Extract the (X, Y) coordinate from the center of the cell holding the provided text.  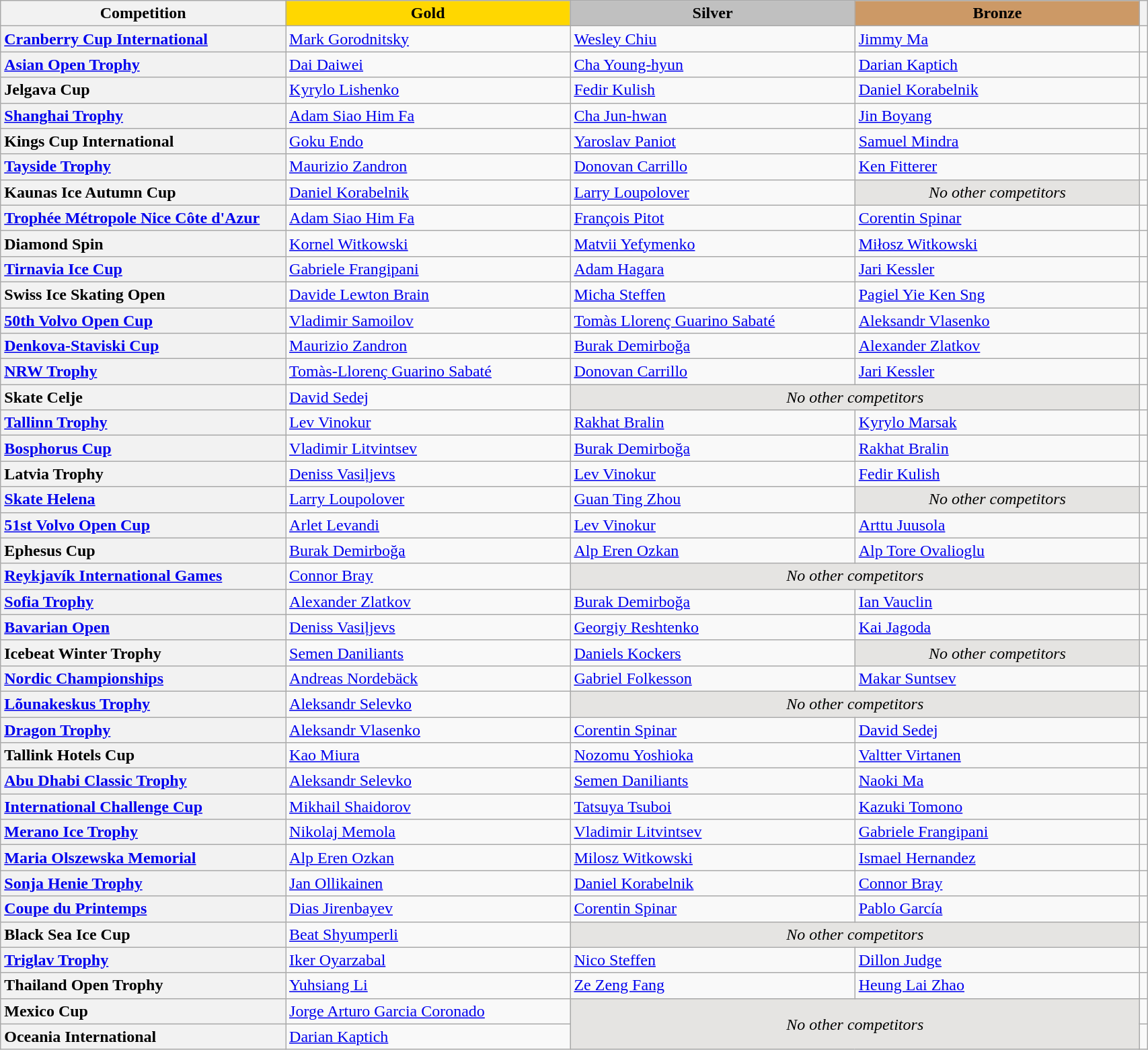
Beat Shyumperli (428, 934)
Nikolaj Memola (428, 832)
Kings Cup International (143, 141)
Thailand Open Trophy (143, 985)
Gabriel Folkesson (713, 678)
Mark Gorodnitsky (428, 39)
Georgiy Reshtenko (713, 627)
Valtter Virtanen (997, 756)
Merano Ice Trophy (143, 832)
Sonja Henie Trophy (143, 883)
Jin Boyang (997, 116)
Kornel Witkowski (428, 243)
Cha Young-hyun (713, 65)
51st Volvo Open Cup (143, 525)
Samuel Mindra (997, 141)
Ismael Hernandez (997, 858)
Silver (713, 13)
Kai Jagoda (997, 627)
NRW Trophy (143, 372)
Andreas Nordebäck (428, 678)
Yaroslav Paniot (713, 141)
Ken Fitterer (997, 167)
Vladimir Samoilov (428, 321)
Nozomu Yoshioka (713, 756)
François Pitot (713, 218)
Iker Oyarzabal (428, 960)
Makar Suntsev (997, 678)
Kazuki Tomono (997, 807)
50th Volvo Open Cup (143, 321)
Diamond Spin (143, 243)
Sofia Trophy (143, 602)
Tomàs-Llorenç Guarino Sabaté (428, 372)
Shanghai Trophy (143, 116)
Pagiel Yie Ken Sng (997, 294)
Tayside Trophy (143, 167)
Lõunakeskus Trophy (143, 704)
Arttu Juusola (997, 525)
Ephesus Cup (143, 551)
Kao Miura (428, 756)
Tallinn Trophy (143, 423)
Skate Helena (143, 499)
Jan Ollikainen (428, 883)
Abu Dhabi Classic Trophy (143, 781)
Trophée Métropole Nice Côte d'Azur (143, 218)
Black Sea Ice Cup (143, 934)
Kyrylo Lishenko (428, 90)
Goku Endo (428, 141)
Naoki Ma (997, 781)
Miłosz Witkowski (997, 243)
Latvia Trophy (143, 474)
Nordic Championships (143, 678)
Denkova-Staviski Cup (143, 346)
Asian Open Trophy (143, 65)
Jorge Arturo Garcia Coronado (428, 1011)
Yuhsiang Li (428, 985)
Jimmy Ma (997, 39)
Skate Celje (143, 397)
Alp Tore Ovalioglu (997, 551)
Ian Vauclin (997, 602)
International Challenge Cup (143, 807)
Mikhail Shaidorov (428, 807)
Guan Ting Zhou (713, 499)
Mexico Cup (143, 1011)
Arlet Levandi (428, 525)
Tatsuya Tsuboi (713, 807)
Kyrylo Marsak (997, 423)
Nico Steffen (713, 960)
Jelgava Cup (143, 90)
Dragon Trophy (143, 729)
Icebeat Winter Trophy (143, 653)
Kaunas Ice Autumn Cup (143, 192)
Tomàs Llorenç Guarino Sabaté (713, 321)
Maria Olszewska Memorial (143, 858)
Davide Lewton Brain (428, 294)
Dillon Judge (997, 960)
Pablo García (997, 909)
Reykjavík International Games (143, 576)
Dai Daiwei (428, 65)
Micha Steffen (713, 294)
Daniels Kockers (713, 653)
Gold (428, 13)
Bavarian Open (143, 627)
Cha Jun-hwan (713, 116)
Swiss Ice Skating Open (143, 294)
Heung Lai Zhao (997, 985)
Coupe du Printemps (143, 909)
Tirnavia Ice Cup (143, 269)
Bronze (997, 13)
Matvii Yefymenko (713, 243)
Wesley Chiu (713, 39)
Milosz Witkowski (713, 858)
Dias Jirenbayev (428, 909)
Triglav Trophy (143, 960)
Bosphorus Cup (143, 448)
Cranberry Cup International (143, 39)
Oceania International (143, 1037)
Adam Hagara (713, 269)
Ze Zeng Fang (713, 985)
Competition (143, 13)
Tallink Hotels Cup (143, 756)
